Identify which cell holds the provided text, then report its (x, y) central coordinate. 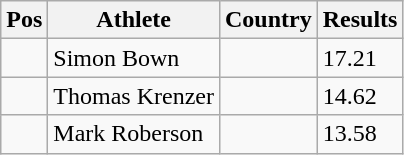
Athlete (134, 20)
Simon Bown (134, 58)
Mark Roberson (134, 134)
14.62 (360, 96)
Country (268, 20)
13.58 (360, 134)
17.21 (360, 58)
Results (360, 20)
Pos (24, 20)
Thomas Krenzer (134, 96)
